Identify which cell holds the provided text, then report its (X, Y) central coordinate. 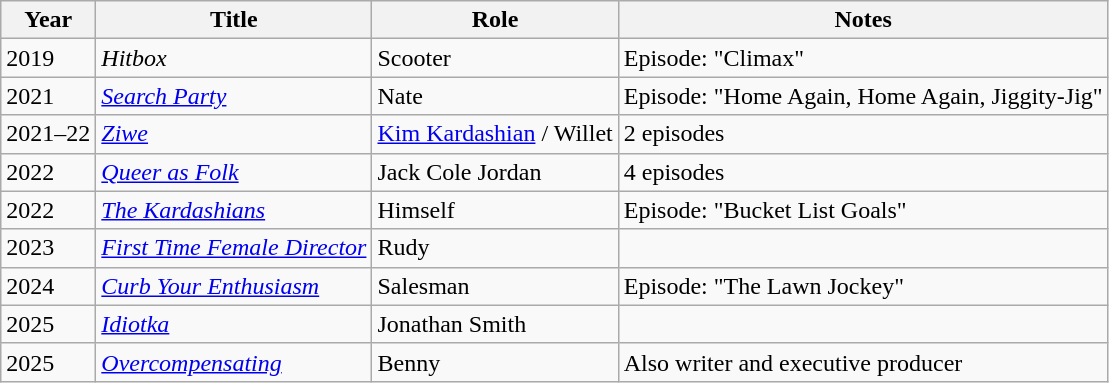
Nate (495, 96)
Search Party (234, 96)
Role (495, 20)
Himself (495, 210)
Title (234, 20)
Jonathan Smith (495, 324)
Jack Cole Jordan (495, 172)
Hitbox (234, 58)
Episode: "The Lawn Jockey" (863, 286)
2021 (48, 96)
2019 (48, 58)
Also writer and executive producer (863, 362)
Notes (863, 20)
Episode: "Bucket List Goals" (863, 210)
Queer as Folk (234, 172)
2023 (48, 248)
Overcompensating (234, 362)
4 episodes (863, 172)
2 episodes (863, 134)
The Kardashians (234, 210)
Salesman (495, 286)
Scooter (495, 58)
2021–22 (48, 134)
Kim Kardashian / Willet (495, 134)
Curb Your Enthusiasm (234, 286)
First Time Female Director (234, 248)
Ziwe (234, 134)
Idiotka (234, 324)
Episode: "Climax" (863, 58)
Year (48, 20)
Episode: "Home Again, Home Again, Jiggity-Jig" (863, 96)
Rudy (495, 248)
2024 (48, 286)
Benny (495, 362)
